Locate the cell with the specified text and output its [X, Y] center coordinate. 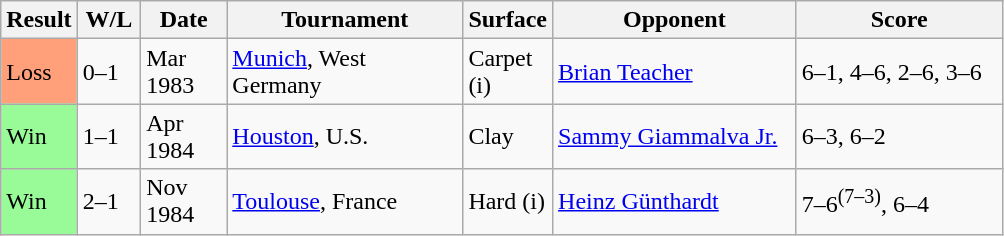
Mar 1983 [184, 72]
Hard (i) [508, 202]
Toulouse, France [345, 202]
6–1, 4–6, 2–6, 3–6 [899, 72]
Nov 1984 [184, 202]
7–6(7–3), 6–4 [899, 202]
Surface [508, 20]
Munich, West Germany [345, 72]
W/L [109, 20]
2–1 [109, 202]
Houston, U.S. [345, 136]
Loss [39, 72]
0–1 [109, 72]
Brian Teacher [675, 72]
Sammy Giammalva Jr. [675, 136]
Apr 1984 [184, 136]
1–1 [109, 136]
Clay [508, 136]
Tournament [345, 20]
Carpet (i) [508, 72]
6–3, 6–2 [899, 136]
Result [39, 20]
Heinz Günthardt [675, 202]
Score [899, 20]
Opponent [675, 20]
Date [184, 20]
